Capture the cell that displays the provided text and extract its [X, Y] central coordinate. 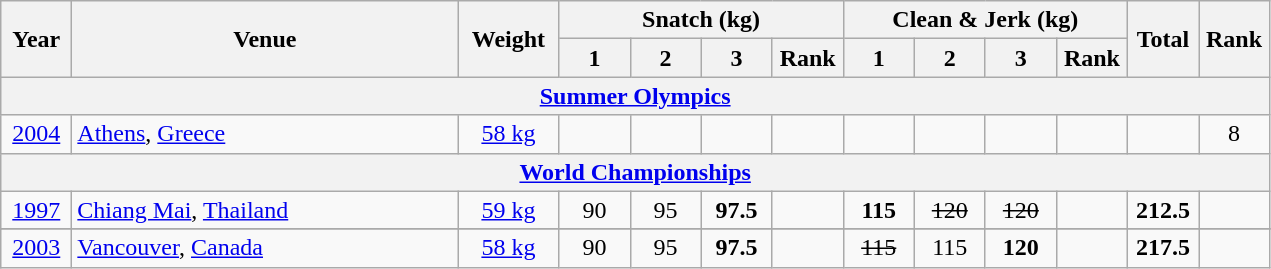
2004 [36, 134]
2003 [36, 248]
Venue [265, 39]
59 kg [508, 210]
1997 [36, 210]
Vancouver, Canada [265, 248]
Clean & Jerk (kg) [985, 20]
Chiang Mai, Thailand [265, 210]
Athens, Greece [265, 134]
8 [1234, 134]
Total [1162, 39]
Snatch (kg) [701, 20]
Summer Olympics [636, 96]
World Championships [636, 172]
217.5 [1162, 248]
212.5 [1162, 210]
Weight [508, 39]
Year [36, 39]
